Find where the given text appears and provide that cell's center as [x, y] coordinate. 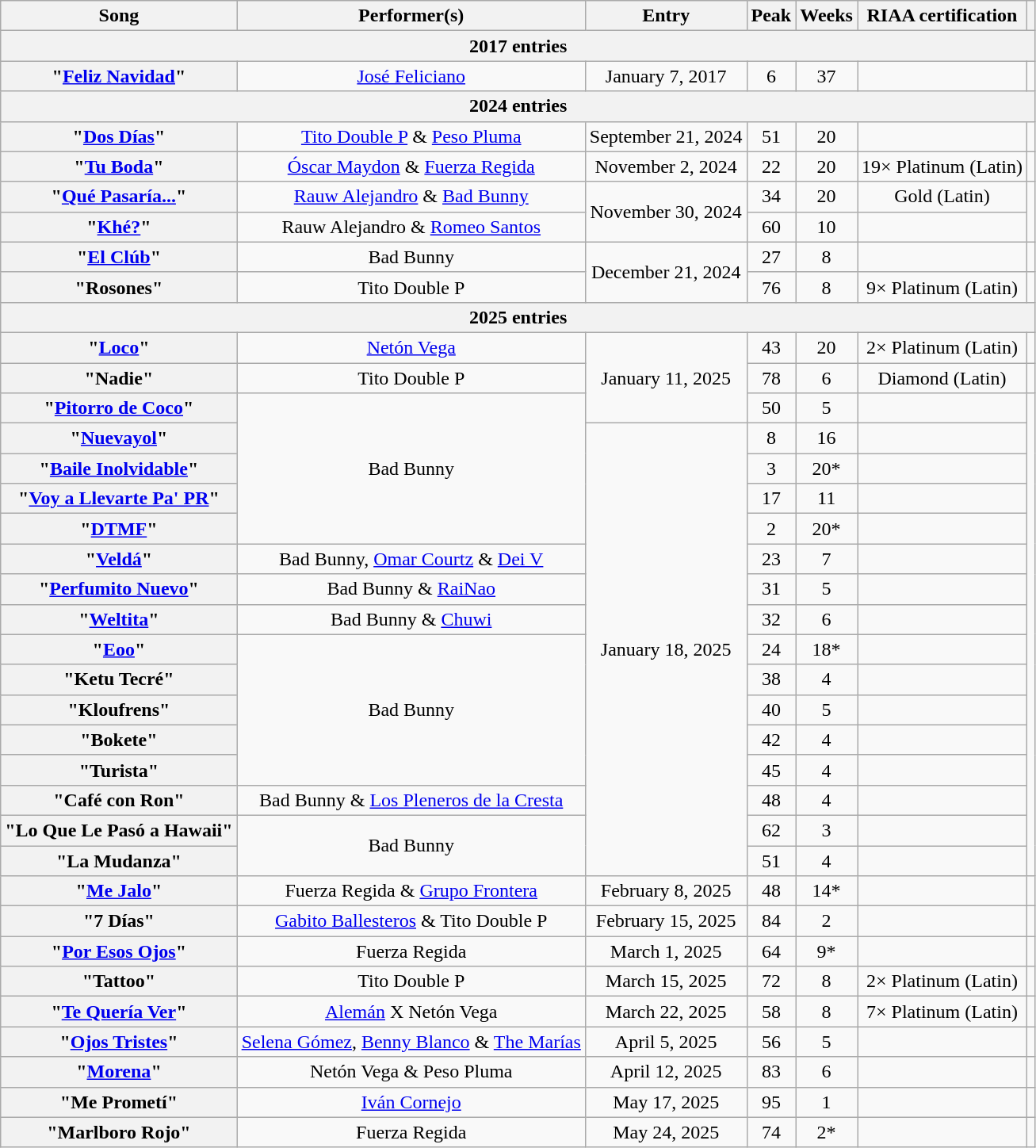
January 11, 2025 [666, 377]
"DTMF" [119, 529]
November 30, 2024 [666, 212]
"Khé?" [119, 227]
42 [771, 740]
24 [771, 649]
"Ojos Tristes" [119, 1042]
50 [771, 408]
March 1, 2025 [666, 951]
March 15, 2025 [666, 982]
Rauw Alejandro & Bad Bunny [411, 197]
"Perfumito Nuevo" [119, 589]
April 12, 2025 [666, 1072]
74 [771, 1132]
2017 entries [518, 46]
9* [827, 951]
31 [771, 589]
10 [827, 227]
Peak [771, 16]
Bad Bunny, Omar Courtz & Dei V [411, 559]
64 [771, 951]
"Eoo" [119, 649]
Rauw Alejandro & Romeo Santos [411, 227]
"Te Quería Ver" [119, 1012]
58 [771, 1012]
19× Platinum (Latin) [942, 166]
2025 entries [518, 317]
"Veldá" [119, 559]
56 [771, 1042]
37 [827, 76]
"Loco" [119, 347]
"Me Jalo" [119, 891]
"Por Esos Ojos" [119, 951]
Netón Vega [411, 347]
"Kloufrens" [119, 710]
February 15, 2025 [666, 921]
Bad Bunny & RaiNao [411, 589]
Bad Bunny & Chuwi [411, 619]
76 [771, 287]
November 2, 2024 [666, 166]
Weeks [827, 16]
"Feliz Navidad" [119, 76]
"Pitorro de Coco" [119, 408]
"Weltita" [119, 619]
"Lo Que Le Pasó a Hawaii" [119, 830]
17 [771, 499]
78 [771, 378]
"7 Días" [119, 921]
45 [771, 770]
22 [771, 166]
Bad Bunny & Los Pleneros de la Cresta [411, 800]
May 24, 2025 [666, 1132]
"Nuevayol" [119, 438]
"Baile Inolvidable" [119, 469]
"Nadie" [119, 378]
38 [771, 679]
"Café con Ron" [119, 800]
1 [827, 1102]
2* [827, 1132]
Performer(s) [411, 16]
Diamond (Latin) [942, 378]
11 [827, 499]
"Turista" [119, 770]
March 22, 2025 [666, 1012]
January 18, 2025 [666, 650]
Netón Vega & Peso Pluma [411, 1072]
16 [827, 438]
December 21, 2024 [666, 272]
23 [771, 559]
Song [119, 16]
February 8, 2025 [666, 891]
April 5, 2025 [666, 1042]
"Bokete" [119, 740]
Selena Gómez, Benny Blanco & The Marías [411, 1042]
"El Clúb" [119, 257]
34 [771, 197]
43 [771, 347]
84 [771, 921]
Entry [666, 16]
2024 entries [518, 106]
Iván Cornejo [411, 1102]
Gold (Latin) [942, 197]
62 [771, 830]
Gabito Ballesteros & Tito Double P [411, 921]
14* [827, 891]
7 [827, 559]
40 [771, 710]
RIAA certification [942, 16]
May 17, 2025 [666, 1102]
"Tu Boda" [119, 166]
83 [771, 1072]
Óscar Maydon & Fuerza Regida [411, 166]
32 [771, 619]
27 [771, 257]
Alemán X Netón Vega [411, 1012]
"Rosones" [119, 287]
"Me Prometí" [119, 1102]
95 [771, 1102]
"Qué Pasaría..." [119, 197]
September 21, 2024 [666, 136]
72 [771, 982]
7× Platinum (Latin) [942, 1012]
January 7, 2017 [666, 76]
"Marlboro Rojo" [119, 1132]
"Dos Días" [119, 136]
"Ketu Tecré" [119, 679]
9× Platinum (Latin) [942, 287]
"Voy a Llevarte Pa' PR" [119, 499]
"Morena" [119, 1072]
José Feliciano [411, 76]
60 [771, 227]
"Tattoo" [119, 982]
18* [827, 649]
"La Mudanza" [119, 860]
Fuerza Regida & Grupo Frontera [411, 891]
Tito Double P & Peso Pluma [411, 136]
